Find where the given text appears and provide that cell's center as [X, Y] coordinate. 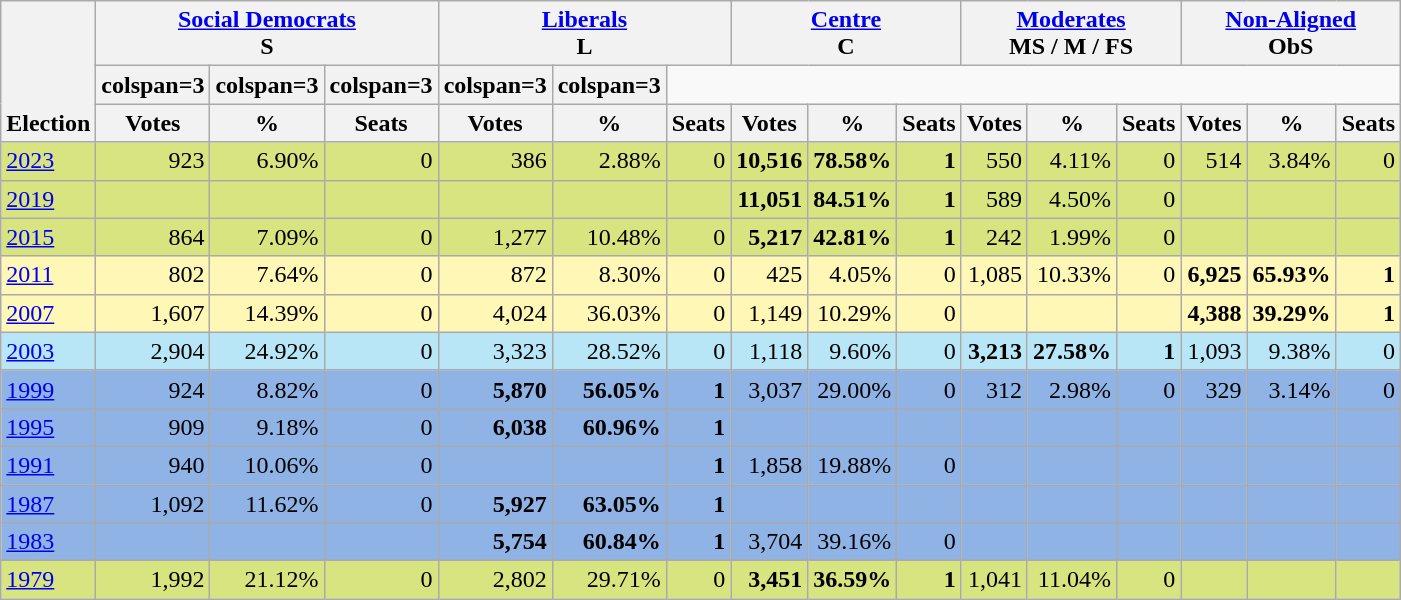
3.84% [1292, 161]
550 [994, 161]
63.05% [609, 503]
11.04% [1072, 580]
3,323 [495, 351]
65.93% [1292, 275]
6,038 [495, 427]
4.11% [1072, 161]
ModeratesMS / M / FS [1071, 34]
5,870 [495, 389]
5,927 [495, 503]
4,024 [495, 313]
1,858 [770, 465]
1,093 [1214, 351]
589 [994, 199]
6.90% [267, 161]
1,041 [994, 580]
9.38% [1292, 351]
2011 [48, 275]
4.50% [1072, 199]
1,149 [770, 313]
9.18% [267, 427]
10,516 [770, 161]
514 [1214, 161]
Election [48, 72]
1,992 [153, 580]
1.99% [1072, 237]
923 [153, 161]
2.98% [1072, 389]
386 [495, 161]
78.58% [852, 161]
21.12% [267, 580]
940 [153, 465]
2,904 [153, 351]
6,925 [1214, 275]
39.29% [1292, 313]
1,607 [153, 313]
1995 [48, 427]
1,277 [495, 237]
24.92% [267, 351]
909 [153, 427]
7.64% [267, 275]
4,388 [1214, 313]
60.84% [609, 542]
3,451 [770, 580]
864 [153, 237]
LiberalsL [584, 34]
1,118 [770, 351]
1,085 [994, 275]
425 [770, 275]
4.05% [852, 275]
2023 [48, 161]
3,213 [994, 351]
1991 [48, 465]
3,037 [770, 389]
39.16% [852, 542]
42.81% [852, 237]
872 [495, 275]
11,051 [770, 199]
10.06% [267, 465]
Non-AlignedObS [1291, 34]
5,754 [495, 542]
5,217 [770, 237]
28.52% [609, 351]
84.51% [852, 199]
8.82% [267, 389]
CentreC [846, 34]
1,092 [153, 503]
3.14% [1292, 389]
329 [1214, 389]
36.03% [609, 313]
2007 [48, 313]
11.62% [267, 503]
29.00% [852, 389]
802 [153, 275]
56.05% [609, 389]
3,704 [770, 542]
14.39% [267, 313]
2.88% [609, 161]
1999 [48, 389]
924 [153, 389]
1983 [48, 542]
19.88% [852, 465]
242 [994, 237]
10.33% [1072, 275]
7.09% [267, 237]
Social DemocratsS [267, 34]
2015 [48, 237]
29.71% [609, 580]
1979 [48, 580]
10.48% [609, 237]
2003 [48, 351]
60.96% [609, 427]
2,802 [495, 580]
10.29% [852, 313]
312 [994, 389]
36.59% [852, 580]
2019 [48, 199]
27.58% [1072, 351]
1987 [48, 503]
9.60% [852, 351]
8.30% [609, 275]
